Return the [X, Y] coordinate for the center point of the cell that contains the specified text.  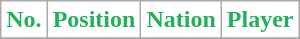
Nation [181, 20]
Position [94, 20]
Player [260, 20]
No. [24, 20]
